Output the [X, Y] coordinate of the center of the cell containing the given text.  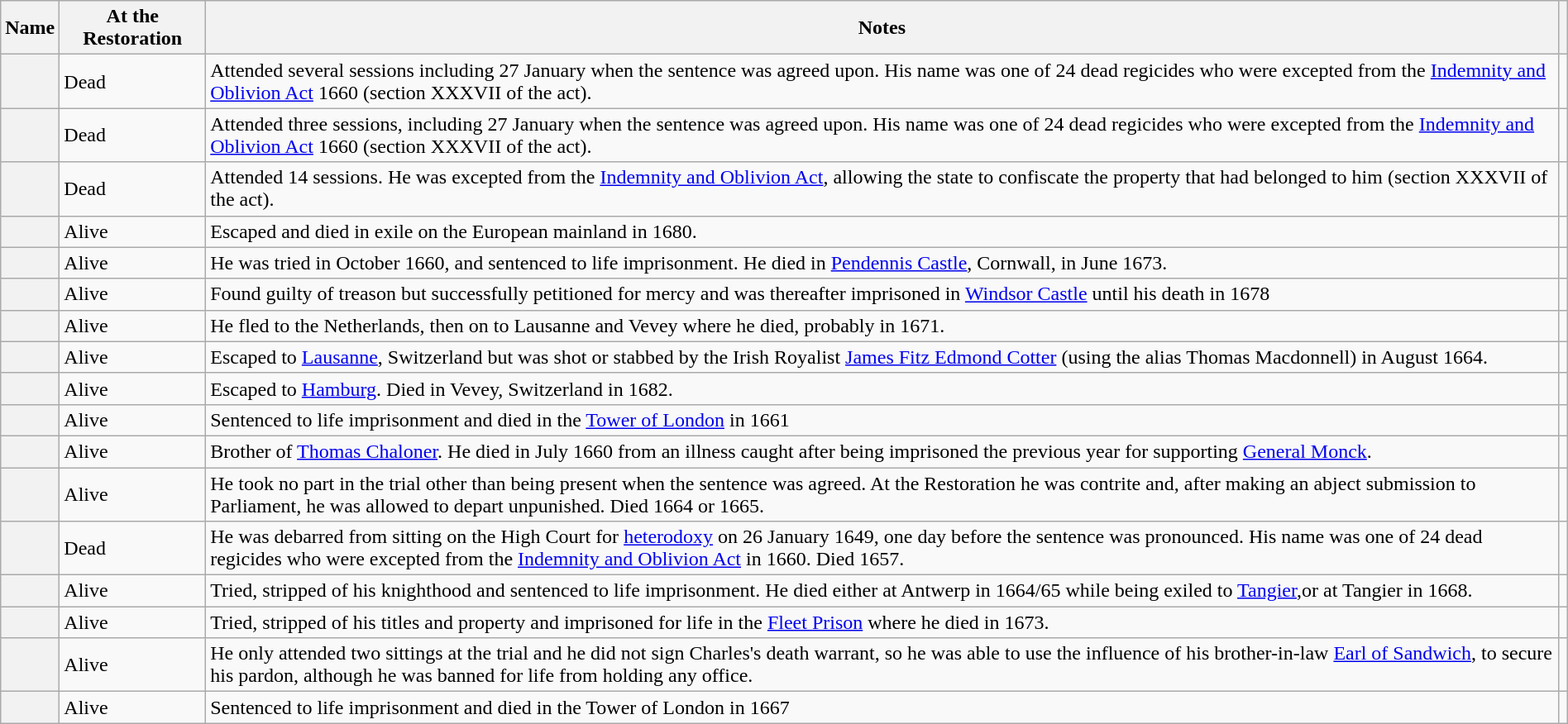
At the Restoration [132, 28]
Sentenced to life imprisonment and died in the Tower of London in 1667 [882, 707]
Escaped and died in exile on the European mainland in 1680. [882, 231]
He was tried in October 1660, and sentenced to life imprisonment. He died in Pendennis Castle, Cornwall, in June 1673. [882, 263]
Notes [882, 28]
Brother of Thomas Chaloner. He died in July 1660 from an illness caught after being imprisoned the previous year for supporting General Monck. [882, 451]
Name [30, 28]
He fled to the Netherlands, then on to Lausanne and Vevey where he died, probably in 1671. [882, 326]
Sentenced to life imprisonment and died in the Tower of London in 1661 [882, 420]
Found guilty of treason but successfully petitioned for mercy and was thereafter imprisoned in Windsor Castle until his death in 1678 [882, 294]
Escaped to Hamburg. Died in Vevey, Switzerland in 1682. [882, 388]
Tried, stripped of his titles and property and imprisoned for life in the Fleet Prison where he died in 1673. [882, 622]
